Extract the [x, y] coordinate from the center of the cell holding the provided text.  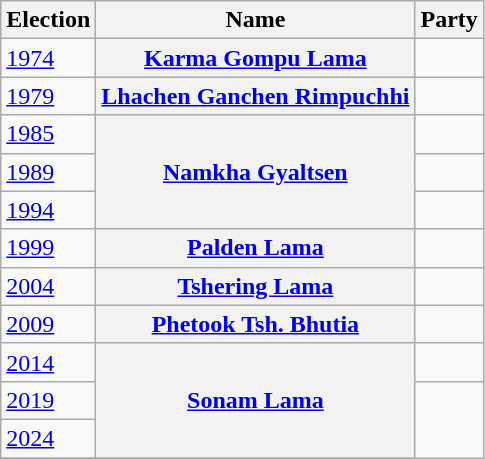
2019 [48, 400]
1989 [48, 172]
Lhachen Ganchen Rimpuchhi [256, 96]
1974 [48, 58]
1999 [48, 248]
2004 [48, 286]
Party [449, 20]
1979 [48, 96]
Phetook Tsh. Bhutia [256, 324]
Palden Lama [256, 248]
Tshering Lama [256, 286]
Namkha Gyaltsen [256, 172]
Karma Gompu Lama [256, 58]
1985 [48, 134]
2014 [48, 362]
Name [256, 20]
Sonam Lama [256, 400]
2009 [48, 324]
Election [48, 20]
1994 [48, 210]
2024 [48, 438]
